From the cell containing the given text, extract its center point as (X, Y) coordinate. 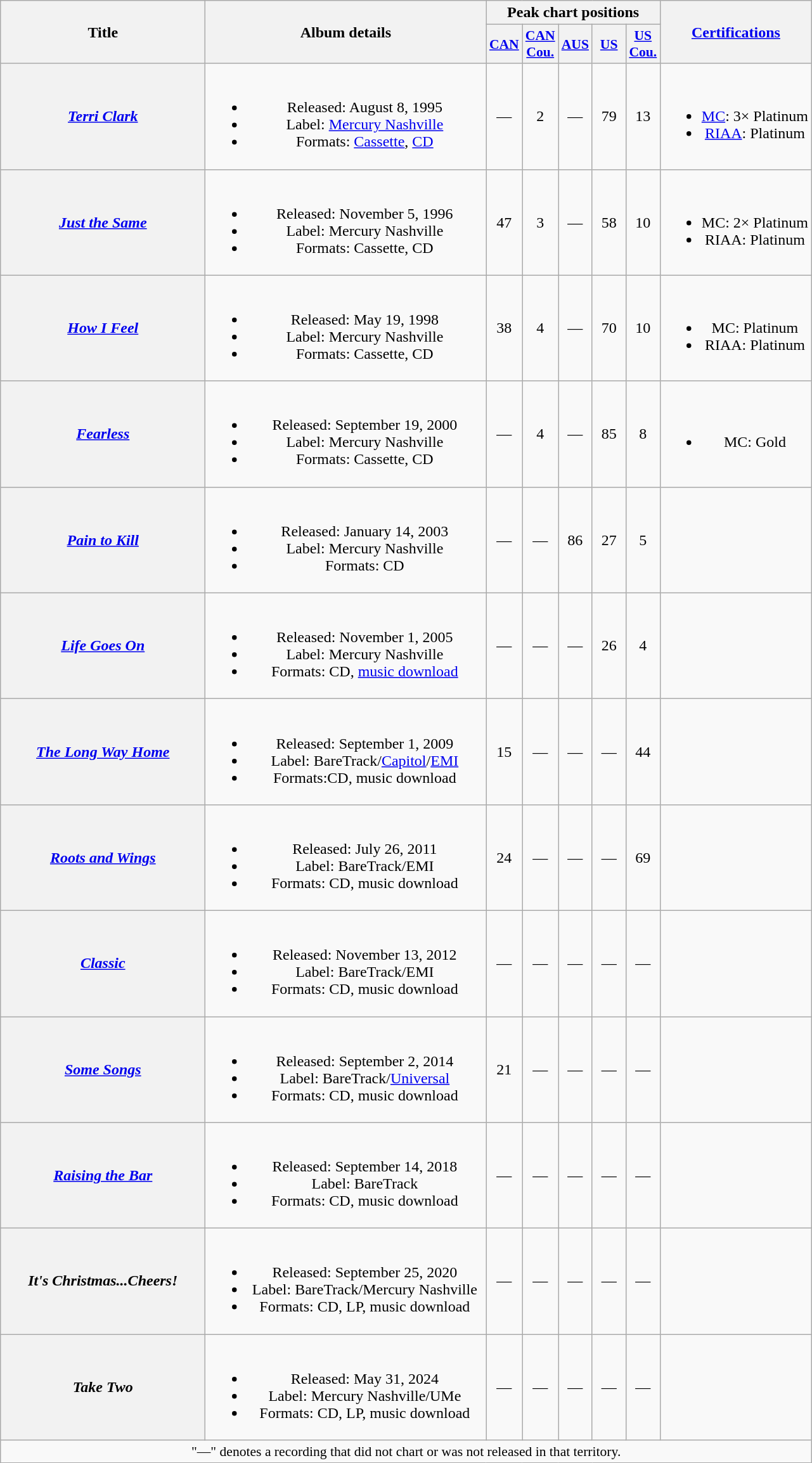
Released: November 1, 2005Label: Mercury NashvilleFormats: CD, music download (346, 645)
Released: September 14, 2018Label: BareTrackFormats: CD, music download (346, 1175)
"—" denotes a recording that did not chart or was not released in that territory. (406, 1452)
13 (643, 117)
How I Feel (103, 328)
Released: November 13, 2012Label: BareTrack/EMIFormats: CD, music download (346, 964)
Released: November 5, 1996Label: Mercury NashvilleFormats: Cassette, CD (346, 222)
MC: 3× PlatinumRIAA: Platinum (735, 117)
Roots and Wings (103, 857)
MC: 2× PlatinumRIAA: Platinum (735, 222)
5 (643, 540)
Fearless (103, 434)
Classic (103, 964)
86 (576, 540)
24 (505, 857)
Released: May 31, 2024Label: Mercury Nashville/UMeFormats: CD, LP, music download (346, 1387)
21 (505, 1070)
Released: May 19, 1998Label: Mercury NashvilleFormats: Cassette, CD (346, 328)
Released: July 26, 2011Label: BareTrack/EMIFormats: CD, music download (346, 857)
It's Christmas...Cheers! (103, 1282)
Raising the Bar (103, 1175)
CAN (505, 44)
CANCou. (540, 44)
Take Two (103, 1387)
The Long Way Home (103, 752)
Terri Clark (103, 117)
Released: September 19, 2000Label: Mercury NashvilleFormats: Cassette, CD (346, 434)
26 (609, 645)
2 (540, 117)
69 (643, 857)
3 (540, 222)
Pain to Kill (103, 540)
MC: PlatinumRIAA: Platinum (735, 328)
USCou. (643, 44)
Released: September 25, 2020Label: BareTrack/Mercury NashvilleFormats: CD, LP, music download (346, 1282)
US (609, 44)
47 (505, 222)
AUS (576, 44)
8 (643, 434)
79 (609, 117)
Certifications (735, 32)
Released: September 1, 2009Label: BareTrack/Capitol/EMIFormats:CD, music download (346, 752)
Peak chart positions (573, 13)
Just the Same (103, 222)
15 (505, 752)
Released: September 2, 2014Label: BareTrack/UniversalFormats: CD, music download (346, 1070)
27 (609, 540)
Some Songs (103, 1070)
38 (505, 328)
Title (103, 32)
44 (643, 752)
Released: January 14, 2003Label: Mercury NashvilleFormats: CD (346, 540)
Album details (346, 32)
Released: August 8, 1995Label: Mercury NashvilleFormats: Cassette, CD (346, 117)
70 (609, 328)
Life Goes On (103, 645)
58 (609, 222)
85 (609, 434)
MC: Gold (735, 434)
